For the text-containing cell, return its midpoint in (x, y) coordinate format. 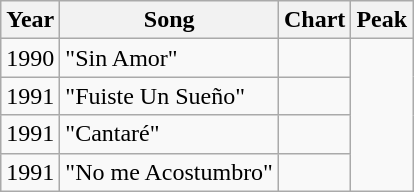
"Fuiste Un Sueño" (170, 96)
"Cantaré" (170, 134)
"Sin Amor" (170, 58)
Song (170, 20)
Year (30, 20)
Peak (382, 20)
Chart (314, 20)
"No me Acostumbro" (170, 172)
1990 (30, 58)
